Pinpoint the cell where the given text exists, returning its [x, y] midpoint coordinate. 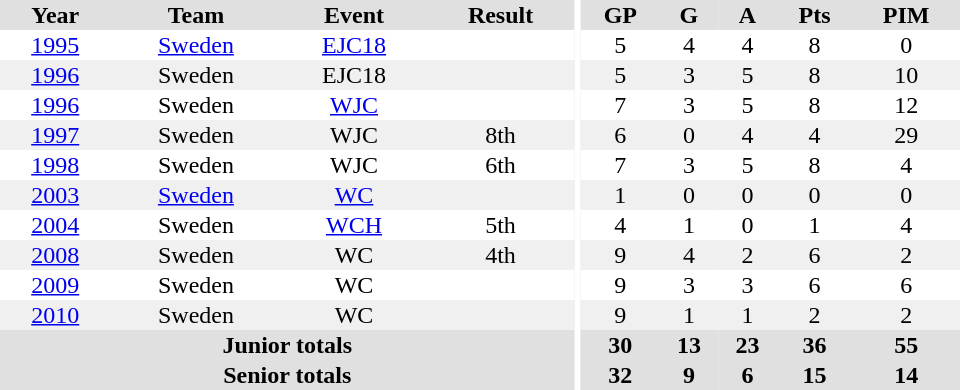
2003 [55, 195]
Event [354, 15]
10 [906, 75]
1995 [55, 45]
36 [815, 345]
Senior totals [288, 375]
WCH [354, 225]
Team [196, 15]
4th [501, 255]
2010 [55, 315]
A [747, 15]
Year [55, 15]
1998 [55, 165]
32 [620, 375]
2008 [55, 255]
5th [501, 225]
23 [747, 345]
29 [906, 135]
2009 [55, 285]
14 [906, 375]
13 [689, 345]
8th [501, 135]
Junior totals [288, 345]
Result [501, 15]
G [689, 15]
GP [620, 15]
12 [906, 105]
1997 [55, 135]
6th [501, 165]
55 [906, 345]
PIM [906, 15]
15 [815, 375]
30 [620, 345]
Pts [815, 15]
2004 [55, 225]
